Identify which cell holds the provided text, then report its [X, Y] central coordinate. 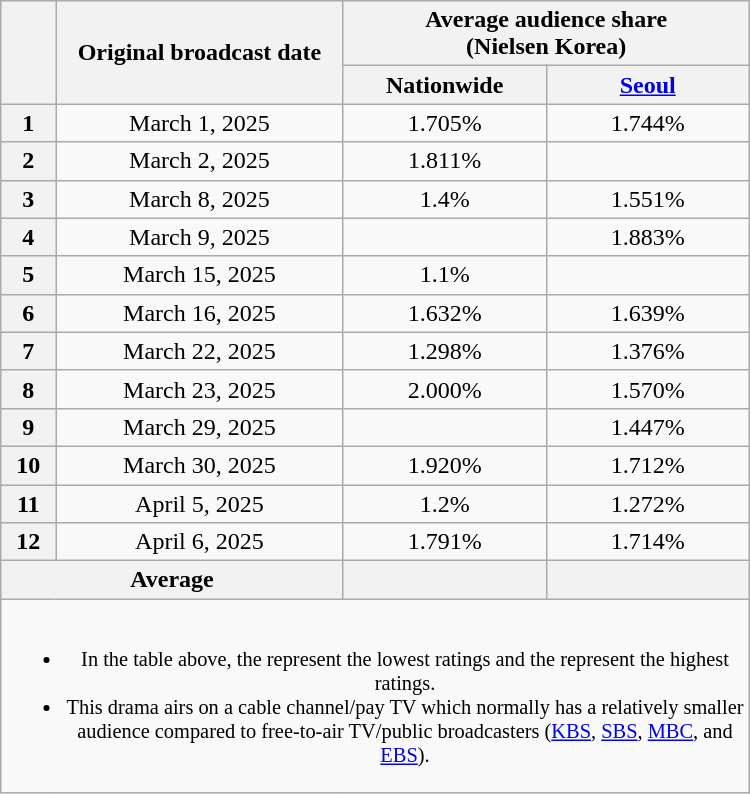
1.744% [648, 123]
9 [28, 427]
1.2% [444, 503]
3 [28, 199]
1.272% [648, 503]
11 [28, 503]
1.447% [648, 427]
1 [28, 123]
March 9, 2025 [200, 237]
1.639% [648, 313]
1.714% [648, 542]
1.298% [444, 351]
2 [28, 161]
March 29, 2025 [200, 427]
March 30, 2025 [200, 465]
1.811% [444, 161]
March 8, 2025 [200, 199]
March 15, 2025 [200, 275]
1.551% [648, 199]
1.1% [444, 275]
April 5, 2025 [200, 503]
7 [28, 351]
1.791% [444, 542]
April 6, 2025 [200, 542]
1.920% [444, 465]
March 23, 2025 [200, 389]
March 22, 2025 [200, 351]
1.4% [444, 199]
Nationwide [444, 85]
March 16, 2025 [200, 313]
1.705% [444, 123]
1.883% [648, 237]
March 1, 2025 [200, 123]
12 [28, 542]
1.712% [648, 465]
Average audience share(Nielsen Korea) [546, 34]
8 [28, 389]
2.000% [444, 389]
10 [28, 465]
5 [28, 275]
Average [172, 580]
Seoul [648, 85]
6 [28, 313]
1.570% [648, 389]
1.376% [648, 351]
4 [28, 237]
1.632% [444, 313]
Original broadcast date [200, 52]
March 2, 2025 [200, 161]
